Identify which cell holds the provided text, then report its [X, Y] central coordinate. 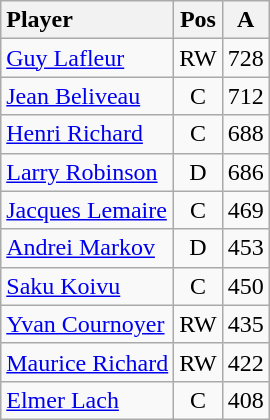
Player [88, 20]
A [246, 20]
Henri Richard [88, 134]
Guy Lafleur [88, 58]
453 [246, 248]
Larry Robinson [88, 172]
Saku Koivu [88, 286]
Andrei Markov [88, 248]
408 [246, 400]
Elmer Lach [88, 400]
Yvan Cournoyer [88, 324]
Jacques Lemaire [88, 210]
Maurice Richard [88, 362]
686 [246, 172]
Jean Beliveau [88, 96]
712 [246, 96]
Pos [198, 20]
728 [246, 58]
422 [246, 362]
469 [246, 210]
450 [246, 286]
435 [246, 324]
688 [246, 134]
